Pinpoint the cell where the given text exists, returning its (x, y) midpoint coordinate. 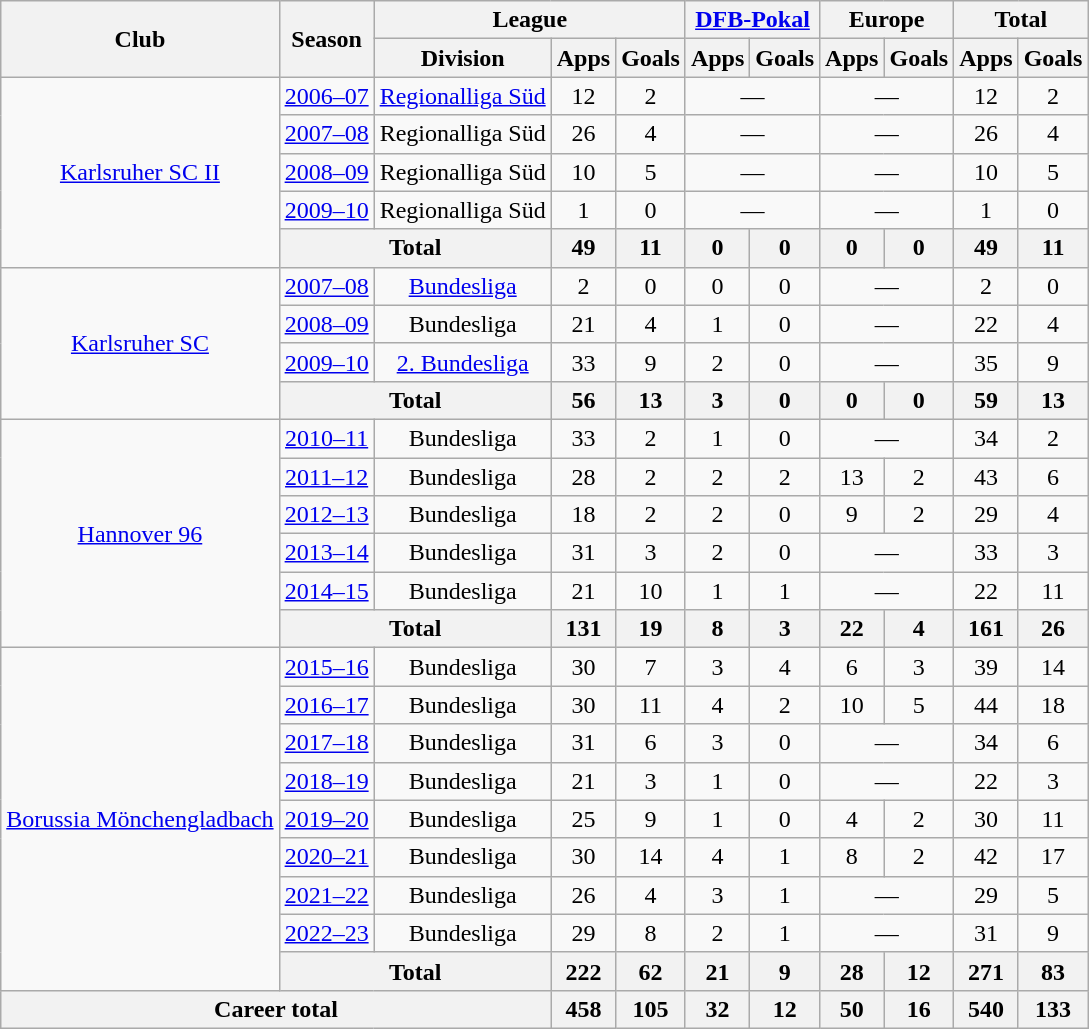
2018–19 (326, 781)
2015–16 (326, 667)
59 (986, 400)
56 (583, 400)
35 (986, 362)
222 (583, 971)
540 (986, 1009)
39 (986, 667)
2012–13 (326, 515)
Europe (887, 20)
Karlsruher SC (140, 343)
17 (1053, 857)
50 (852, 1009)
Karlsruher SC II (140, 172)
2016–17 (326, 705)
458 (583, 1009)
2014–15 (326, 591)
2022–23 (326, 933)
2020–21 (326, 857)
2021–22 (326, 895)
Club (140, 39)
2019–20 (326, 819)
2. Bundesliga (462, 362)
League (530, 20)
62 (651, 971)
2006–07 (326, 96)
Hannover 96 (140, 533)
133 (1053, 1009)
161 (986, 629)
42 (986, 857)
83 (1053, 971)
32 (717, 1009)
25 (583, 819)
Season (326, 39)
44 (986, 705)
271 (986, 971)
DFB-Pokal (752, 20)
Division (462, 58)
2017–18 (326, 743)
105 (651, 1009)
43 (986, 477)
7 (651, 667)
16 (919, 1009)
131 (583, 629)
Career total (276, 1009)
Borussia Mönchengladbach (140, 820)
19 (651, 629)
2010–11 (326, 438)
2011–12 (326, 477)
2013–14 (326, 553)
